Pinpoint the cell where the given text exists, returning its (X, Y) midpoint coordinate. 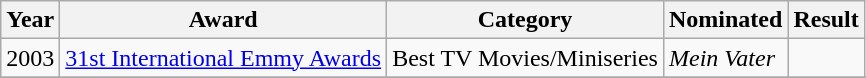
31st International Emmy Awards (224, 58)
Best TV Movies/Miniseries (526, 58)
Result (826, 20)
2003 (30, 58)
Year (30, 20)
Mein Vater (725, 58)
Category (526, 20)
Award (224, 20)
Nominated (725, 20)
